Locate the cell with the specified text and output its [X, Y] center coordinate. 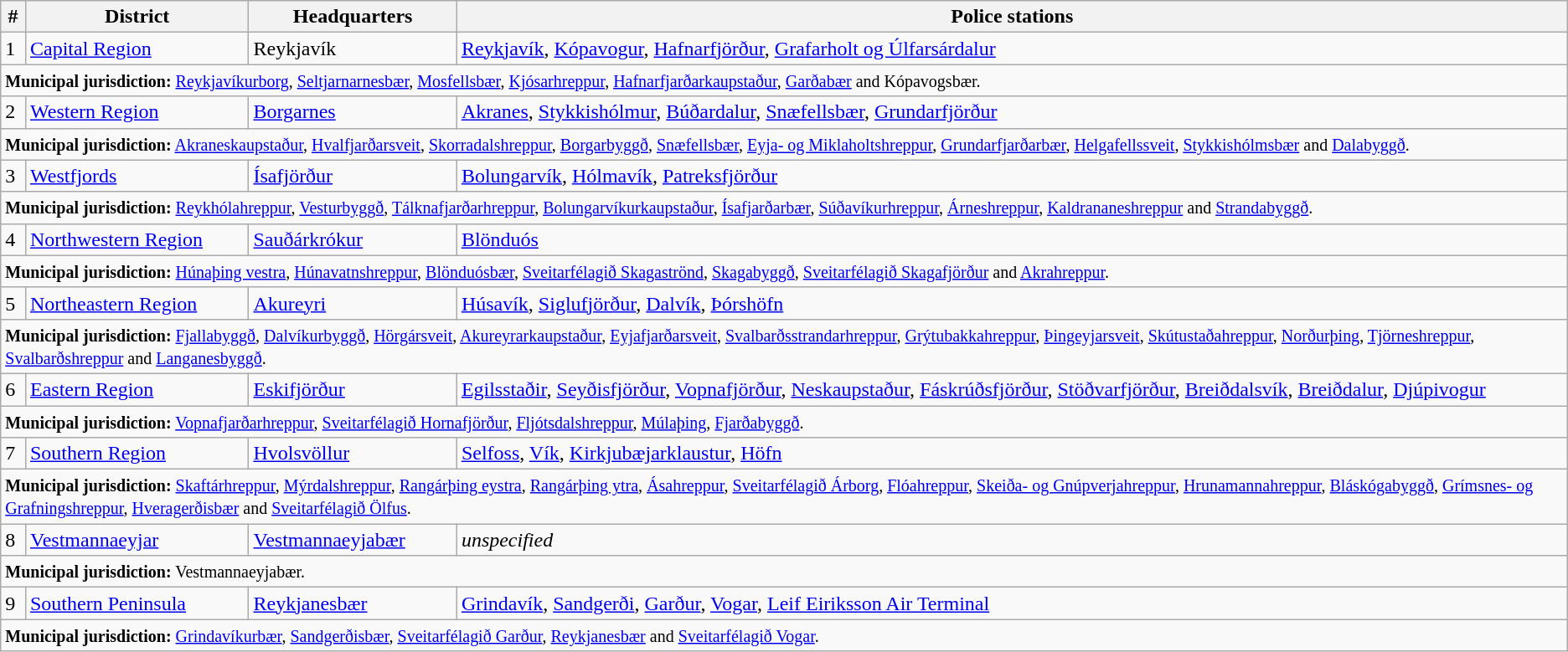
9 [13, 603]
Bolungarvík, Hólmavík, Patreksfjörður [1012, 176]
Akranes, Stykkishólmur, Búðardalur, Snæfellsbær, Grundarfjörður [1012, 112]
Eskifjörður [353, 389]
Vestmannaeyjabær [353, 540]
3 [13, 176]
unspecified [1012, 540]
Reykjavík, Kópavogur, Hafnarfjörður, Grafarholt og Úlfarsárdalur [1012, 49]
Húsavík, Siglufjörður, Dalvík, Þórshöfn [1012, 303]
Akureyri [353, 303]
Westfjords [137, 176]
5 [13, 303]
Municipal jurisdiction: Vopnafjarðarhreppur, Sveitarfélagið Hornafjörður, Fljótsdalshreppur, Múlaþing, Fjarðabyggð. [784, 421]
District [137, 17]
Police stations [1012, 17]
Northeastern Region [137, 303]
Grindavík, Sandgerði, Garður, Vogar, Leif Eiriksson Air Terminal [1012, 603]
Sauðárkrókur [353, 239]
Western Region [137, 112]
Capital Region [137, 49]
Northwestern Region [137, 239]
Reykjavík [353, 49]
Vestmannaeyjar [137, 540]
Hvolsvöllur [353, 454]
Selfoss, Vík, Kirkjubæjarklaustur, Höfn [1012, 454]
Municipal jurisdiction: Vestmannaeyjabær. [784, 572]
Blönduós [1012, 239]
Egilsstaðir, Seyðisfjörður, Vopnafjörður, Neskaupstaður, Fáskrúðsfjörður, Stöðvarfjörður, Breiðdalsvík, Breiðdalur, Djúpivogur [1012, 389]
1 [13, 49]
7 [13, 454]
6 [13, 389]
4 [13, 239]
2 [13, 112]
# [13, 17]
Eastern Region [137, 389]
Municipal jurisdiction: Grindavíkurbær, Sandgerðisbær, Sveitarfélagið Garður, Reykjanesbær and Sveitarfélagið Vogar. [784, 635]
Ísafjörður [353, 176]
Borgarnes [353, 112]
Reykjanesbær [353, 603]
Southern Peninsula [137, 603]
8 [13, 540]
Municipal jurisdiction: Reykjavíkurborg, Seltjarnarnesbær, Mosfellsbær, Kjósarhreppur, Hafnarfjarðarkaupstaður, Garðabær and Kópavogsbær. [784, 80]
Headquarters [353, 17]
Southern Region [137, 454]
